Scan for the cell matching the given text and deliver its (X, Y) coordinate at center. 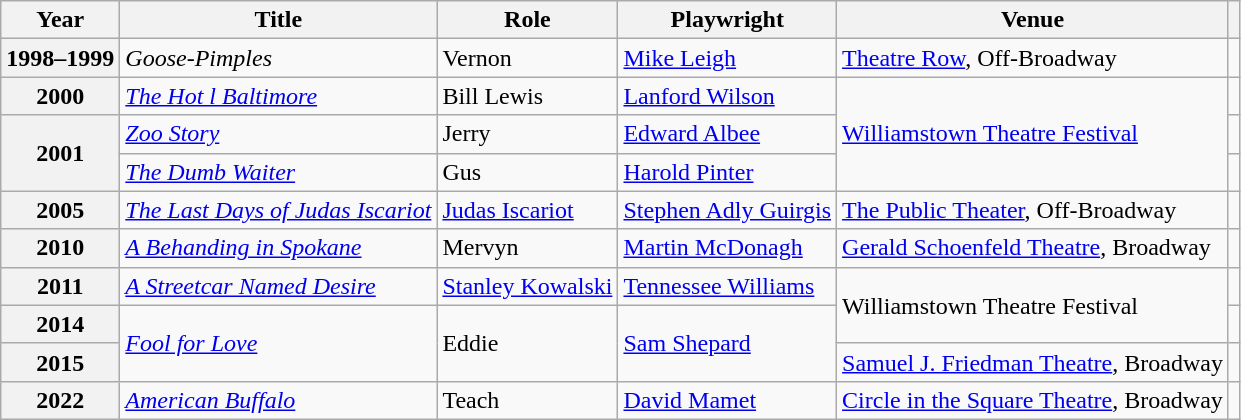
2011 (60, 286)
Bill Lewis (528, 96)
Title (278, 20)
Stephen Adly Guirgis (728, 210)
Theatre Row, Off-Broadway (1033, 58)
Lanford Wilson (728, 96)
Gus (528, 172)
Venue (1033, 20)
Jerry (528, 134)
Teach (528, 400)
Zoo Story (278, 134)
Circle in the Square Theatre, Broadway (1033, 400)
The Dumb Waiter (278, 172)
Vernon (528, 58)
2001 (60, 153)
Sam Shepard (728, 343)
Fool for Love (278, 343)
American Buffalo (278, 400)
1998–1999 (60, 58)
A Behanding in Spokane (278, 248)
Judas Iscariot (528, 210)
2015 (60, 362)
2022 (60, 400)
Playwright (728, 20)
2000 (60, 96)
2010 (60, 248)
Goose-Pimples (278, 58)
The Hot l Baltimore (278, 96)
A Streetcar Named Desire (278, 286)
Mike Leigh (728, 58)
2014 (60, 324)
The Public Theater, Off-Broadway (1033, 210)
Samuel J. Friedman Theatre, Broadway (1033, 362)
Role (528, 20)
Harold Pinter (728, 172)
2005 (60, 210)
Martin McDonagh (728, 248)
The Last Days of Judas Iscariot (278, 210)
Stanley Kowalski (528, 286)
Mervyn (528, 248)
Year (60, 20)
Eddie (528, 343)
Edward Albee (728, 134)
Gerald Schoenfeld Theatre, Broadway (1033, 248)
David Mamet (728, 400)
Tennessee Williams (728, 286)
